Scan for the cell matching the given text and deliver its [X, Y] coordinate at center. 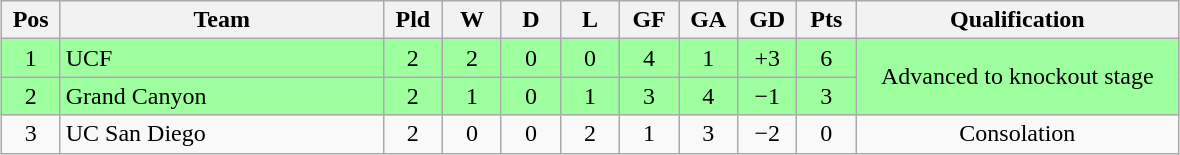
+3 [768, 58]
UC San Diego [222, 134]
Team [222, 20]
Advanced to knockout stage [1018, 77]
GA [708, 20]
Pld [412, 20]
GF [650, 20]
Pos [30, 20]
L [590, 20]
Qualification [1018, 20]
Grand Canyon [222, 96]
W [472, 20]
D [530, 20]
−2 [768, 134]
GD [768, 20]
6 [826, 58]
−1 [768, 96]
UCF [222, 58]
Consolation [1018, 134]
Pts [826, 20]
